Provide the [x, y] coordinate of the cell's center where the given text is located.  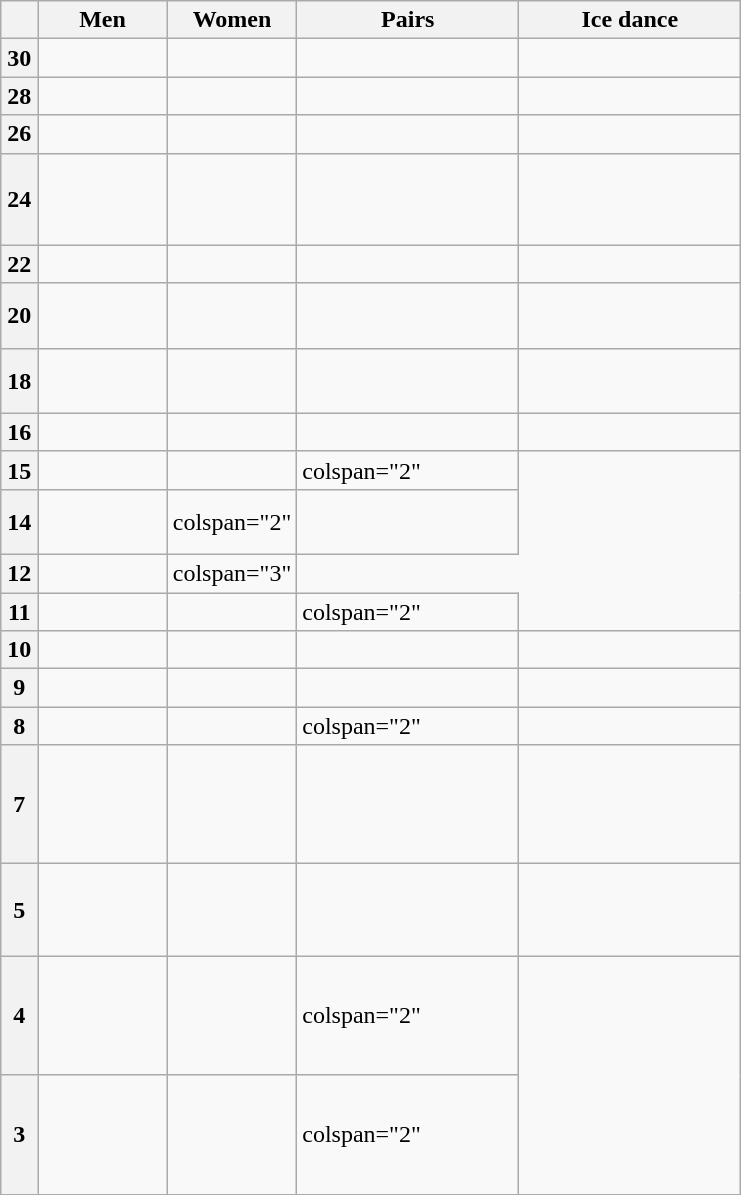
8 [20, 726]
5 [20, 910]
22 [20, 264]
colspan="3" [232, 573]
9 [20, 688]
10 [20, 650]
Pairs [408, 20]
14 [20, 522]
11 [20, 611]
4 [20, 1016]
3 [20, 1134]
28 [20, 96]
Women [232, 20]
15 [20, 470]
7 [20, 804]
Men [102, 20]
30 [20, 58]
26 [20, 134]
Ice dance [630, 20]
20 [20, 316]
16 [20, 432]
24 [20, 199]
18 [20, 380]
12 [20, 573]
